Find where the given text appears and provide that cell's center as [X, Y] coordinate. 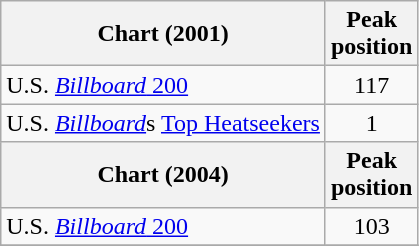
Chart (2001) [164, 34]
117 [371, 85]
1 [371, 123]
Chart (2004) [164, 174]
U.S. Billboards Top Heatseekers [164, 123]
103 [371, 226]
